Extract the [x, y] coordinate from the center of the cell holding the provided text.  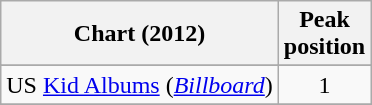
US Kid Albums (Billboard) [140, 85]
Chart (2012) [140, 34]
Peakposition [324, 34]
1 [324, 85]
